Find where the given text appears and provide that cell's center as [X, Y] coordinate. 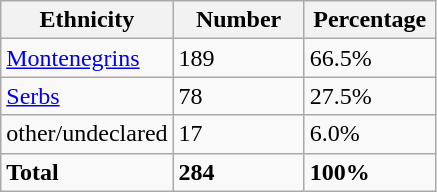
17 [238, 134]
66.5% [370, 58]
189 [238, 58]
100% [370, 172]
Number [238, 20]
78 [238, 96]
Montenegrins [87, 58]
Serbs [87, 96]
Percentage [370, 20]
27.5% [370, 96]
6.0% [370, 134]
Ethnicity [87, 20]
284 [238, 172]
Total [87, 172]
other/undeclared [87, 134]
